Search for the cell housing the specified text and yield its [X, Y] center coordinate. 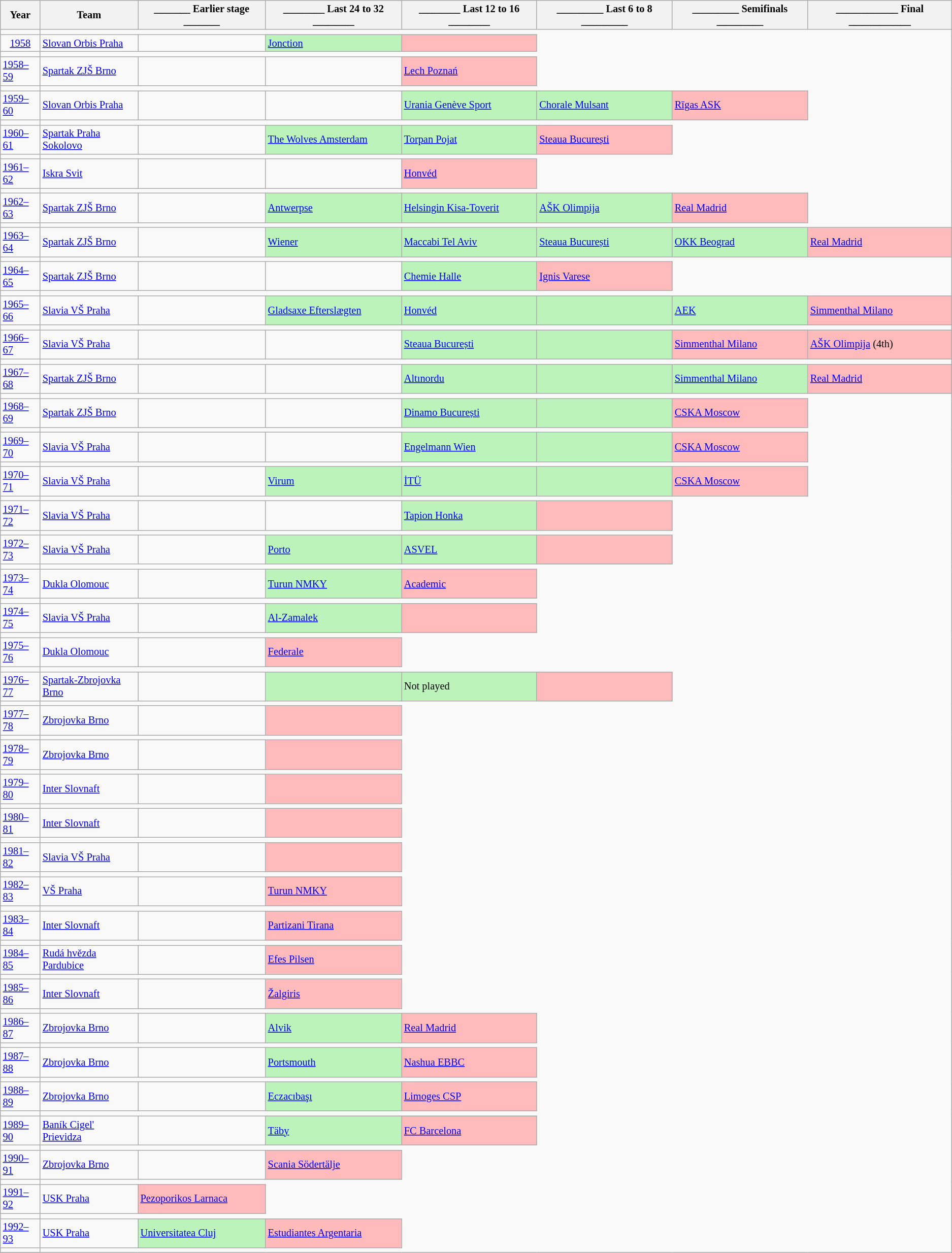
Žalgiris [334, 994]
1961–62 [20, 174]
_______ Earlier stage _______ [202, 15]
Engelmann Wien [469, 447]
Wiener [334, 242]
Al-Zamalek [334, 618]
Pezoporikos Larnaca [202, 1199]
Alvik [334, 1028]
Chorale Mulsant [604, 105]
Spartak-Zbrojovka Brno [89, 686]
Urania Genève Sport [469, 105]
1987–88 [20, 1062]
Dinamo București [469, 413]
1984–85 [20, 960]
1988–89 [20, 1096]
________ Last 12 to 16 ________ [469, 15]
Antwerpse [334, 208]
Team [89, 15]
1958–59 [20, 71]
Universitatea Cluj [202, 1233]
1990–91 [20, 1165]
Rīgas ASK [740, 105]
1989–90 [20, 1131]
1977–78 [20, 720]
1958 [20, 43]
1964–65 [20, 276]
Federale [334, 652]
1965–66 [20, 310]
Not played [469, 686]
Partizani Tirana [334, 926]
1967–68 [20, 379]
Iskra Svit [89, 174]
1985–86 [20, 994]
Ignis Varese [604, 276]
Virum [334, 481]
Spartak Praha Sokolovo [89, 140]
____________ Final ____________ [880, 15]
Efes Pilsen [334, 960]
Scania Södertälje [334, 1165]
Torpan Pojat [469, 140]
________ Last 24 to 32 ________ [334, 15]
Estudiantes Argentaria [334, 1233]
1982–83 [20, 891]
1973–74 [20, 584]
1970–71 [20, 481]
Gladsaxe Efterslægten [334, 310]
1962–63 [20, 208]
1960–61 [20, 140]
1981–82 [20, 857]
1986–87 [20, 1028]
1963–64 [20, 242]
The Wolves Amsterdam [334, 140]
VŠ Praha [89, 891]
Maccabi Tel Aviv [469, 242]
FC Barcelona [469, 1131]
_________ Semifinals _________ [740, 15]
1971–72 [20, 515]
Baník Cigel' Prievidza [89, 1131]
Portsmouth [334, 1062]
1959–60 [20, 105]
İTÜ [469, 481]
1972–73 [20, 549]
OKK Beograd [740, 242]
AŠK Olimpija (4th) [880, 344]
AEK [740, 310]
Rudá hvězda Pardubice [89, 960]
1978–79 [20, 754]
_________ Last 6 to 8 _________ [604, 15]
ASVEL [469, 549]
1968–69 [20, 413]
Lech Poznań [469, 71]
Täby [334, 1131]
Nashua EBBC [469, 1062]
1980–81 [20, 823]
1969–70 [20, 447]
Tapion Honka [469, 515]
Altınordu [469, 379]
1975–76 [20, 652]
1991–92 [20, 1199]
Jonction [334, 43]
Porto [334, 549]
1983–84 [20, 926]
Year [20, 15]
1966–67 [20, 344]
Eczacıbaşı [334, 1096]
1992–93 [20, 1233]
1979–80 [20, 789]
Academic [469, 584]
1976–77 [20, 686]
Chemie Halle [469, 276]
Limoges CSP [469, 1096]
AŠK Olimpija [604, 208]
Helsingin Kisa-Toverit [469, 208]
1974–75 [20, 618]
